Pinpoint the cell where the given text exists, returning its (X, Y) midpoint coordinate. 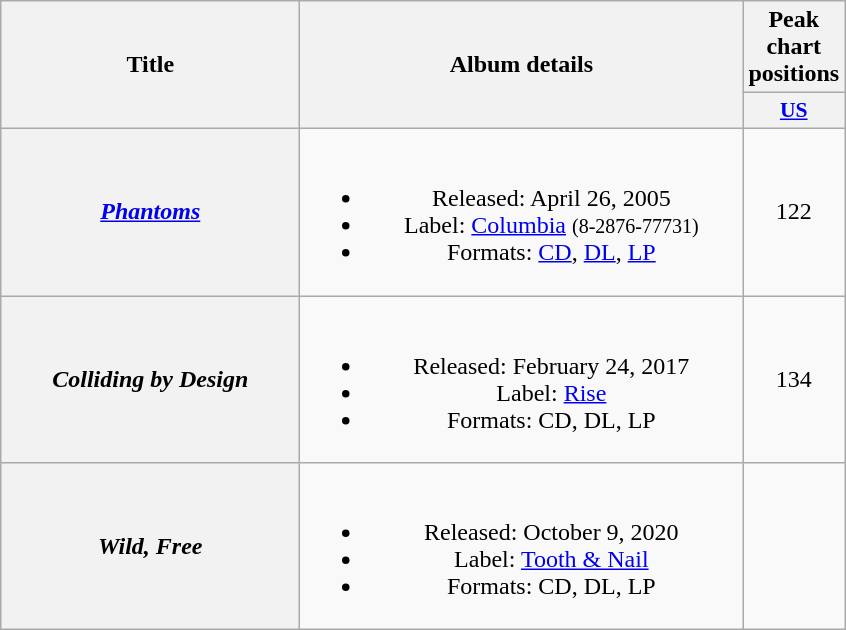
Album details (522, 65)
US (794, 111)
Colliding by Design (150, 380)
Wild, Free (150, 546)
Peak chart positions (794, 47)
134 (794, 380)
Phantoms (150, 212)
122 (794, 212)
Title (150, 65)
Released: October 9, 2020Label: Tooth & NailFormats: CD, DL, LP (522, 546)
Released: February 24, 2017Label: RiseFormats: CD, DL, LP (522, 380)
Released: April 26, 2005Label: Columbia (8-2876-77731)Formats: CD, DL, LP (522, 212)
